Provide the [X, Y] coordinate of the cell's center where the given text is located.  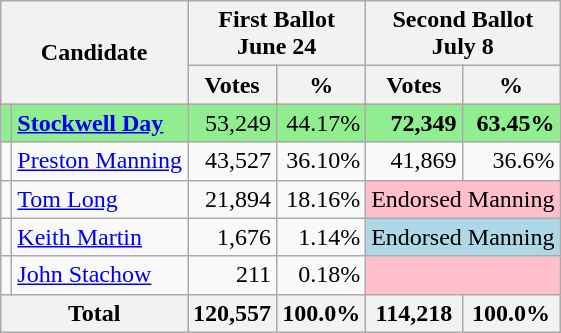
John Stachow [100, 275]
18.16% [322, 199]
1.14% [322, 237]
Stockwell Day [100, 123]
First BallotJune 24 [277, 34]
Total [94, 313]
0.18% [322, 275]
53,249 [232, 123]
21,894 [232, 199]
44.17% [322, 123]
211 [232, 275]
Tom Long [100, 199]
63.45% [511, 123]
43,527 [232, 161]
Second BallotJuly 8 [463, 34]
1,676 [232, 237]
41,869 [414, 161]
Preston Manning [100, 161]
114,218 [414, 313]
72,349 [414, 123]
Candidate [94, 52]
Keith Martin [100, 237]
120,557 [232, 313]
36.10% [322, 161]
36.6% [511, 161]
